Search for the cell housing the specified text and yield its (X, Y) center coordinate. 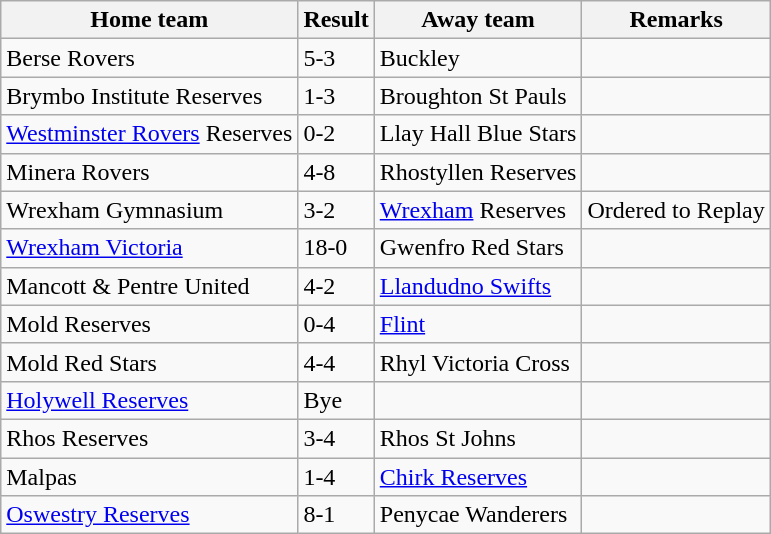
Wrexham Reserves (478, 210)
3-4 (336, 438)
Mancott & Pentre United (150, 286)
18-0 (336, 248)
Buckley (478, 58)
Brymbo Institute Reserves (150, 96)
8-1 (336, 515)
4-8 (336, 172)
Holywell Reserves (150, 400)
Mold Reserves (150, 324)
Home team (150, 20)
Wrexham Victoria (150, 248)
Bye (336, 400)
Berse Rovers (150, 58)
4-4 (336, 362)
Remarks (676, 20)
Ordered to Replay (676, 210)
Westminster Rovers Reserves (150, 134)
Chirk Reserves (478, 477)
Rhos Reserves (150, 438)
Rhostyllen Reserves (478, 172)
Mold Red Stars (150, 362)
Minera Rovers (150, 172)
Malpas (150, 477)
1-4 (336, 477)
Llandudno Swifts (478, 286)
Rhyl Victoria Cross (478, 362)
1-3 (336, 96)
Gwenfro Red Stars (478, 248)
Broughton St Pauls (478, 96)
Wrexham Gymnasium (150, 210)
0-4 (336, 324)
3-2 (336, 210)
Result (336, 20)
0-2 (336, 134)
Llay Hall Blue Stars (478, 134)
Penycae Wanderers (478, 515)
Rhos St Johns (478, 438)
5-3 (336, 58)
Flint (478, 324)
Oswestry Reserves (150, 515)
Away team (478, 20)
4-2 (336, 286)
